Pinpoint the cell where the given text exists, returning its [X, Y] midpoint coordinate. 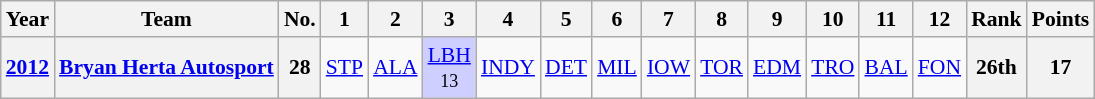
1 [344, 19]
5 [566, 19]
MIL [617, 68]
Points [1061, 19]
Year [28, 19]
TOR [722, 68]
IOW [668, 68]
FON [940, 68]
TRO [832, 68]
11 [886, 19]
2012 [28, 68]
INDY [508, 68]
Team [166, 19]
9 [777, 19]
4 [508, 19]
ALA [395, 68]
LBH13 [450, 68]
8 [722, 19]
No. [300, 19]
2 [395, 19]
10 [832, 19]
STP [344, 68]
17 [1061, 68]
7 [668, 19]
Bryan Herta Autosport [166, 68]
DET [566, 68]
28 [300, 68]
6 [617, 19]
BAL [886, 68]
EDM [777, 68]
26th [996, 68]
12 [940, 19]
Rank [996, 19]
3 [450, 19]
